Detect which cell encompasses the target text, then output its [x, y] center coordinate. 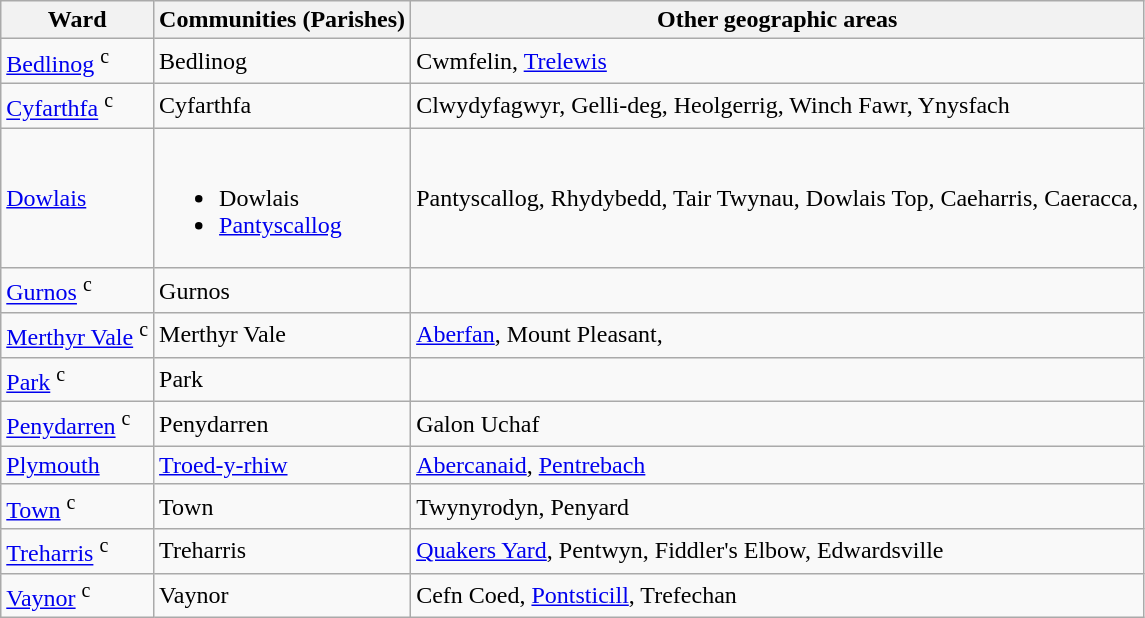
Aberfan, Mount Pleasant, [778, 336]
Park c [78, 380]
Penydarren [282, 424]
Treharris [282, 552]
Quakers Yard, Pentwyn, Fiddler's Elbow, Edwardsville [778, 552]
Cyfarthfa c [78, 106]
Gurnos c [78, 290]
Park [282, 380]
Abercanaid, Pentrebach [778, 465]
Merthyr Vale [282, 336]
Communities (Parishes) [282, 20]
Treharris c [78, 552]
Plymouth [78, 465]
Clwydyfagwyr, Gelli-deg, Heolgerrig, Winch Fawr, Ynysfach [778, 106]
Cyfarthfa [282, 106]
Bedlinog [282, 62]
Vaynor [282, 596]
Cefn Coed, Pontsticill, Trefechan [778, 596]
Cwmfelin, Trelewis [778, 62]
Penydarren c [78, 424]
Twynyrodyn, Penyard [778, 506]
Vaynor c [78, 596]
Dowlais [78, 198]
Merthyr Vale c [78, 336]
Troed-y-rhiw [282, 465]
Gurnos [282, 290]
Ward [78, 20]
Town [282, 506]
Pantyscallog, Rhydybedd, Tair Twynau, Dowlais Top, Caeharris, Caeracca, [778, 198]
DowlaisPantyscallog [282, 198]
Galon Uchaf [778, 424]
Other geographic areas [778, 20]
Town c [78, 506]
Bedlinog c [78, 62]
